Return the [X, Y] coordinate for the center point of the cell that contains the specified text.  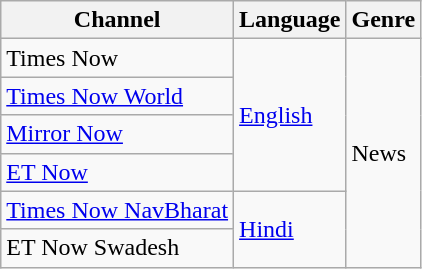
ET Now Swadesh [118, 248]
News [384, 153]
Channel [118, 20]
Times Now NavBharat [118, 210]
Times Now World [118, 96]
Mirror Now [118, 134]
Times Now [118, 58]
Genre [384, 20]
Language [290, 20]
English [290, 115]
ET Now [118, 172]
Hindi [290, 229]
